Detect which cell encompasses the target text, then output its (X, Y) center coordinate. 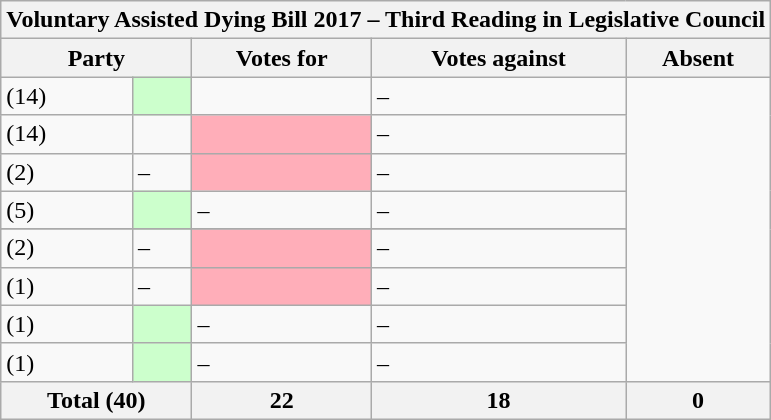
Votes against (498, 58)
Absent (698, 58)
0 (698, 400)
Party (96, 58)
18 (498, 400)
Votes for (282, 58)
Voluntary Assisted Dying Bill 2017 – Third Reading in Legislative Council (386, 20)
(5) (67, 210)
Total (40) (96, 400)
22 (282, 400)
